Locate the cell with the specified text and output its [X, Y] center coordinate. 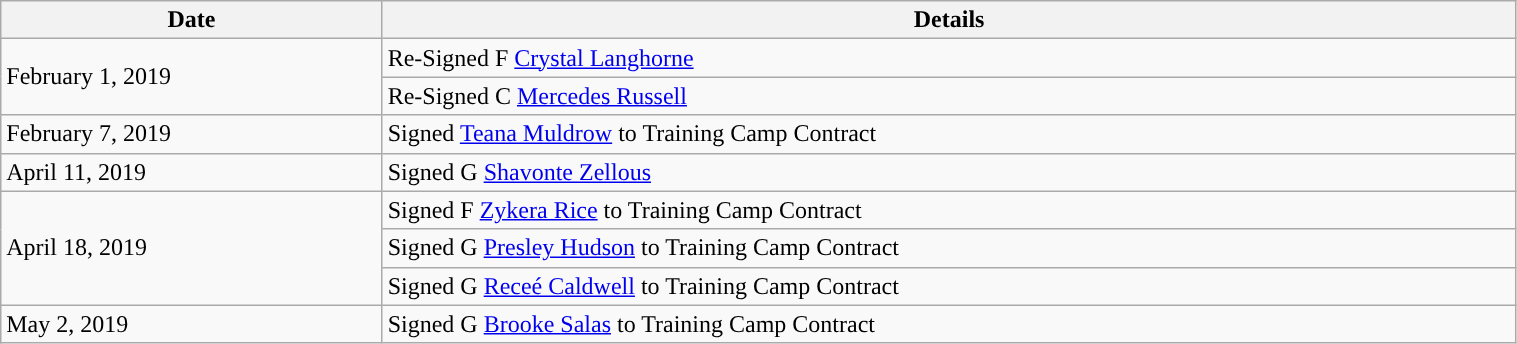
April 18, 2019 [192, 248]
Signed G Brooke Salas to Training Camp Contract [949, 324]
Re-Signed C Mercedes Russell [949, 96]
Re-Signed F Crystal Langhorne [949, 58]
February 7, 2019 [192, 134]
May 2, 2019 [192, 324]
February 1, 2019 [192, 77]
Signed F Zykera Rice to Training Camp Contract [949, 210]
Date [192, 20]
Signed Teana Muldrow to Training Camp Contract [949, 134]
Signed G Presley Hudson to Training Camp Contract [949, 248]
April 11, 2019 [192, 172]
Signed G Shavonte Zellous [949, 172]
Signed G Receé Caldwell to Training Camp Contract [949, 286]
Details [949, 20]
